Identify which cell holds the provided text, then report its [x, y] central coordinate. 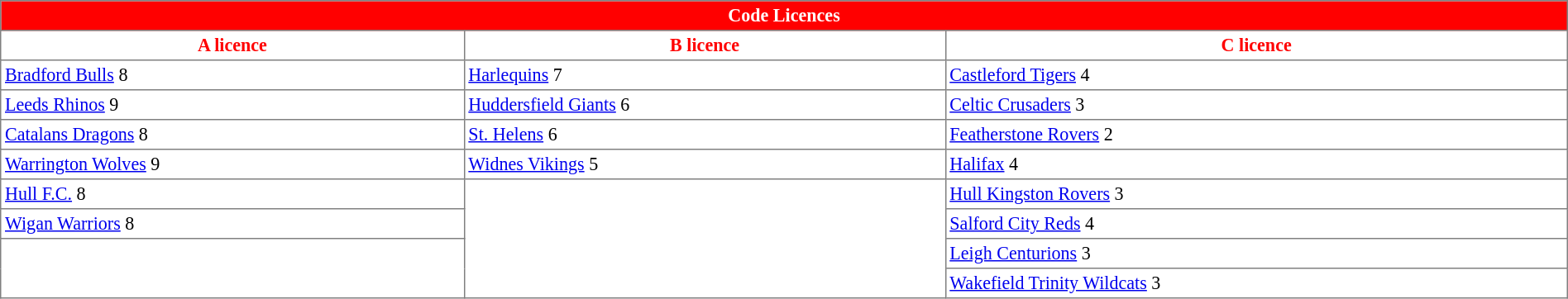
C licence [1256, 45]
Halifax 4 [1256, 164]
A licence [232, 45]
Catalans Dragons 8 [232, 135]
Code Licences [784, 16]
Leigh Centurions 3 [1256, 254]
Wakefield Trinity Wildcats 3 [1256, 283]
Harlequins 7 [705, 75]
B licence [705, 45]
Celtic Crusaders 3 [1256, 105]
Wigan Warriors 8 [232, 224]
Warrington Wolves 9 [232, 164]
Castleford Tigers 4 [1256, 75]
Leeds Rhinos 9 [232, 105]
Widnes Vikings 5 [705, 164]
St. Helens 6 [705, 135]
Huddersfield Giants 6 [705, 105]
Salford City Reds 4 [1256, 224]
Hull F.C. 8 [232, 194]
Hull Kingston Rovers 3 [1256, 194]
Bradford Bulls 8 [232, 75]
Featherstone Rovers 2 [1256, 135]
